Detect which cell encompasses the target text, then output its (x, y) center coordinate. 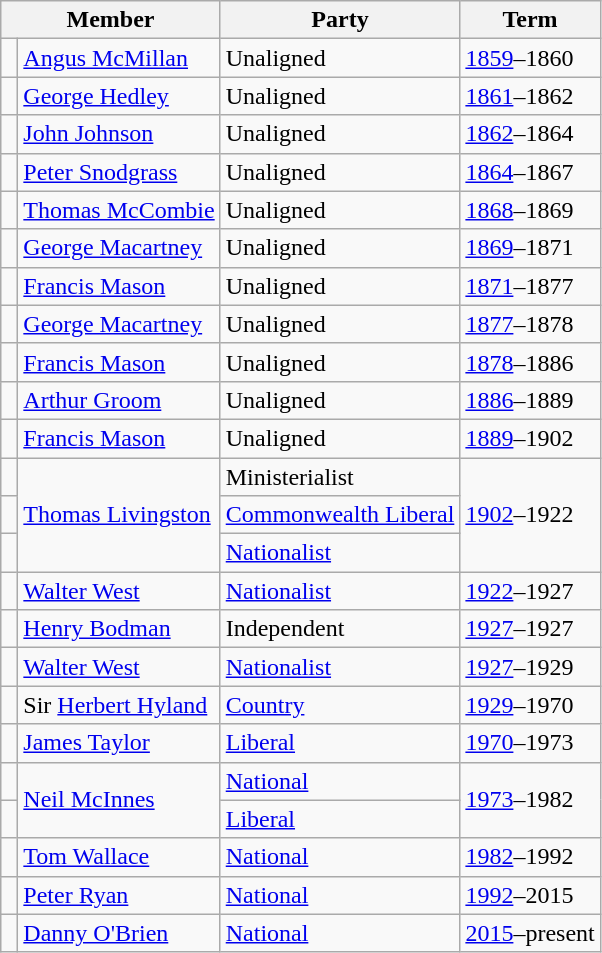
Ministerialist (340, 477)
1859–1860 (530, 58)
1864–1867 (530, 172)
1927–1927 (530, 629)
2015–present (530, 933)
George Hedley (119, 96)
Sir Herbert Hyland (119, 705)
Angus McMillan (119, 58)
Peter Ryan (119, 895)
1861–1862 (530, 96)
1922–1927 (530, 591)
1871–1877 (530, 286)
1902–1922 (530, 515)
1889–1902 (530, 438)
Member (110, 20)
Commonwealth Liberal (340, 515)
1878–1886 (530, 362)
1929–1970 (530, 705)
1992–2015 (530, 895)
Danny O'Brien (119, 933)
Peter Snodgrass (119, 172)
1862–1864 (530, 134)
Thomas Livingston (119, 515)
1973–1982 (530, 800)
1869–1871 (530, 248)
1927–1929 (530, 667)
Henry Bodman (119, 629)
Party (340, 20)
1868–1869 (530, 210)
James Taylor (119, 743)
John Johnson (119, 134)
Term (530, 20)
1970–1973 (530, 743)
Tom Wallace (119, 857)
1886–1889 (530, 400)
Thomas McCombie (119, 210)
Arthur Groom (119, 400)
Neil McInnes (119, 800)
Independent (340, 629)
1982–1992 (530, 857)
Country (340, 705)
1877–1878 (530, 324)
